Capture the cell that displays the provided text and extract its [x, y] central coordinate. 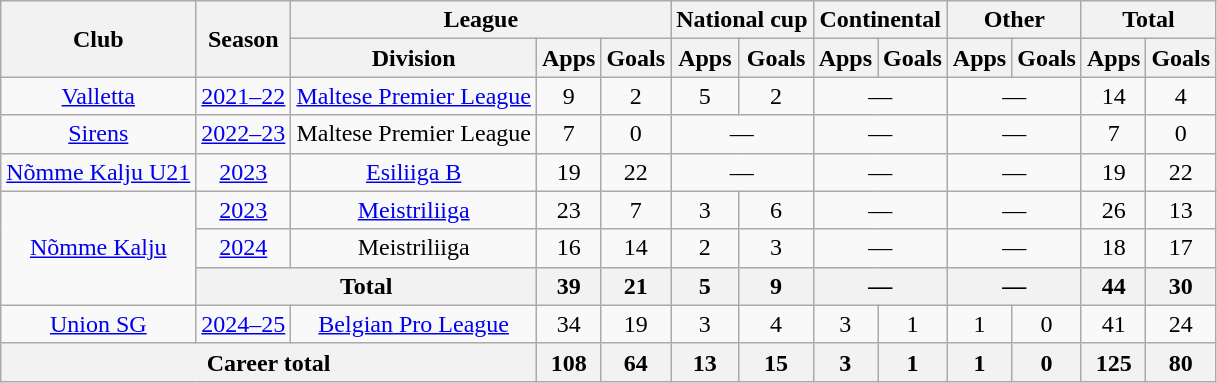
Sirens [98, 134]
16 [568, 248]
30 [1181, 286]
Season [244, 39]
15 [776, 362]
Valletta [98, 96]
Division [414, 58]
64 [636, 362]
League [481, 20]
41 [1113, 324]
Esiliiga B [414, 172]
44 [1113, 286]
National cup [742, 20]
Continental [880, 20]
2021–22 [244, 96]
Belgian Pro League [414, 324]
Nõmme Kalju U21 [98, 172]
108 [568, 362]
Other [1014, 20]
Union SG [98, 324]
125 [1113, 362]
2022–23 [244, 134]
17 [1181, 248]
Club [98, 39]
26 [1113, 210]
21 [636, 286]
39 [568, 286]
34 [568, 324]
23 [568, 210]
80 [1181, 362]
Nõmme Kalju [98, 248]
Career total [269, 362]
2024–25 [244, 324]
6 [776, 210]
24 [1181, 324]
2024 [244, 248]
18 [1113, 248]
